Scan for the cell matching the given text and deliver its (x, y) coordinate at center. 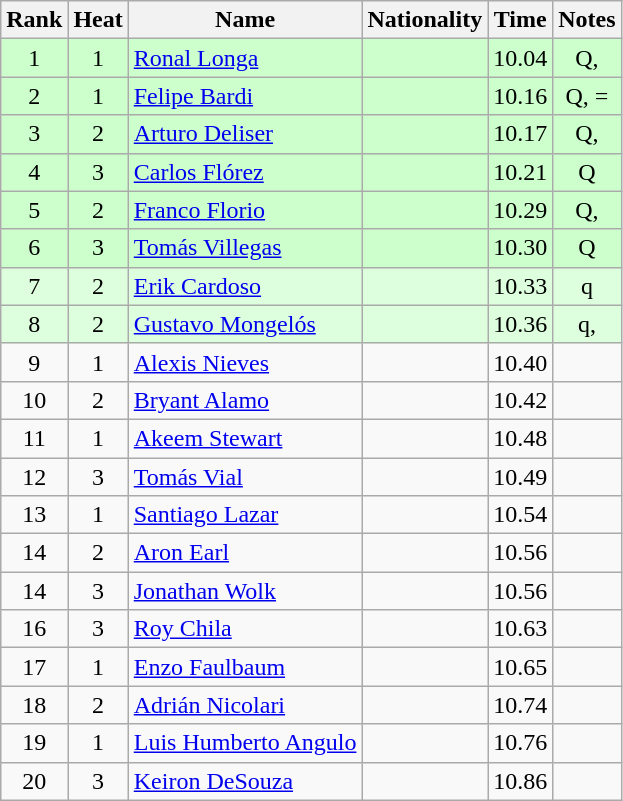
10.49 (520, 477)
Q, = (587, 96)
10.21 (520, 172)
10.33 (520, 286)
Tomás Villegas (245, 248)
10.76 (520, 743)
4 (34, 172)
10.16 (520, 96)
9 (34, 362)
10.48 (520, 438)
10.40 (520, 362)
Arturo Deliser (245, 134)
10.63 (520, 629)
Felipe Bardi (245, 96)
Akeem Stewart (245, 438)
8 (34, 324)
10 (34, 400)
Gustavo Mongelós (245, 324)
Rank (34, 20)
10.86 (520, 781)
Aron Earl (245, 553)
7 (34, 286)
10.04 (520, 58)
10.17 (520, 134)
Franco Florio (245, 210)
16 (34, 629)
20 (34, 781)
10.36 (520, 324)
Name (245, 20)
18 (34, 705)
Heat (98, 20)
Alexis Nieves (245, 362)
Keiron DeSouza (245, 781)
Adrián Nicolari (245, 705)
10.74 (520, 705)
Santiago Lazar (245, 515)
17 (34, 667)
Tomás Vial (245, 477)
Luis Humberto Angulo (245, 743)
Nationality (425, 20)
10.54 (520, 515)
Erik Cardoso (245, 286)
q (587, 286)
10.30 (520, 248)
Enzo Faulbaum (245, 667)
10.42 (520, 400)
10.65 (520, 667)
Jonathan Wolk (245, 591)
6 (34, 248)
13 (34, 515)
Ronal Longa (245, 58)
Carlos Flórez (245, 172)
12 (34, 477)
Bryant Alamo (245, 400)
Time (520, 20)
5 (34, 210)
Notes (587, 20)
q, (587, 324)
10.29 (520, 210)
19 (34, 743)
Roy Chila (245, 629)
11 (34, 438)
